Capture the cell that displays the provided text and extract its [x, y] central coordinate. 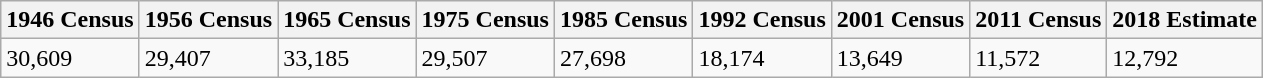
30,609 [70, 58]
33,185 [347, 58]
1985 Census [623, 20]
27,698 [623, 58]
2001 Census [900, 20]
18,174 [762, 58]
11,572 [1038, 58]
1965 Census [347, 20]
29,407 [208, 58]
1992 Census [762, 20]
29,507 [485, 58]
1975 Census [485, 20]
1956 Census [208, 20]
12,792 [1185, 58]
1946 Census [70, 20]
2011 Census [1038, 20]
13,649 [900, 58]
2018 Estimate [1185, 20]
